Detect which cell encompasses the target text, then output its [x, y] center coordinate. 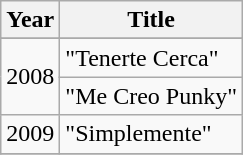
Title [152, 20]
2009 [30, 134]
"Me Creo Punky" [152, 96]
2008 [30, 77]
"Simplemente" [152, 134]
"Tenerte Cerca" [152, 58]
Year [30, 20]
